Search for the cell housing the specified text and yield its [X, Y] center coordinate. 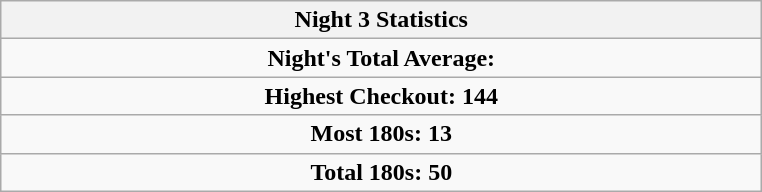
Total 180s: 50 [382, 172]
Highest Checkout: 144 [382, 96]
Most 180s: 13 [382, 134]
Night 3 Statistics [382, 20]
Night's Total Average: [382, 58]
